Scan for the cell matching the given text and deliver its (x, y) coordinate at center. 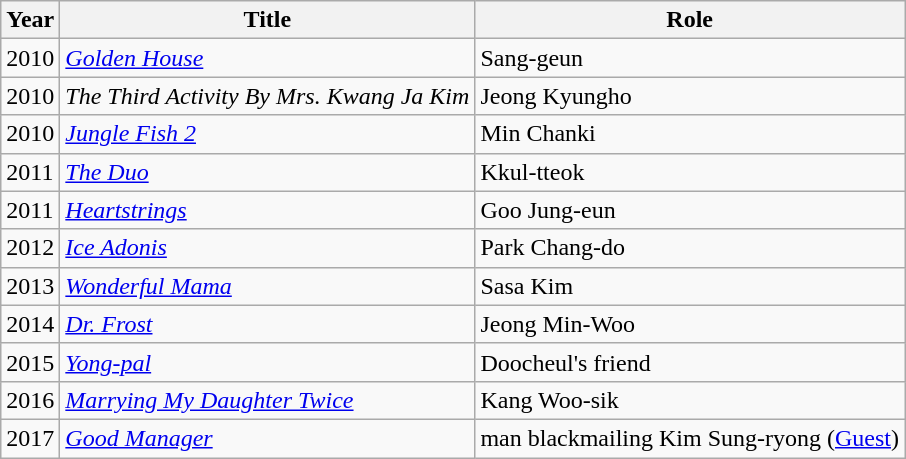
2016 (30, 400)
Min Chanki (690, 134)
The Duo (268, 172)
2014 (30, 324)
Good Manager (268, 438)
Goo Jung-eun (690, 210)
Heartstrings (268, 210)
Jungle Fish 2 (268, 134)
2012 (30, 248)
Jeong Kyungho (690, 96)
man blackmailing Kim Sung-ryong (Guest) (690, 438)
Park Chang-do (690, 248)
Kkul-tteok (690, 172)
Role (690, 20)
2017 (30, 438)
The Third Activity By Mrs. Kwang Ja Kim (268, 96)
Kang Woo-sik (690, 400)
Golden House (268, 58)
Marrying My Daughter Twice (268, 400)
Wonderful Mama (268, 286)
Ice Adonis (268, 248)
Sang-geun (690, 58)
2015 (30, 362)
Yong-pal (268, 362)
Year (30, 20)
2013 (30, 286)
Dr. Frost (268, 324)
Doocheul's friend (690, 362)
Title (268, 20)
Jeong Min-Woo (690, 324)
Sasa Kim (690, 286)
